Return (X, Y) of the center of cell containing provided text 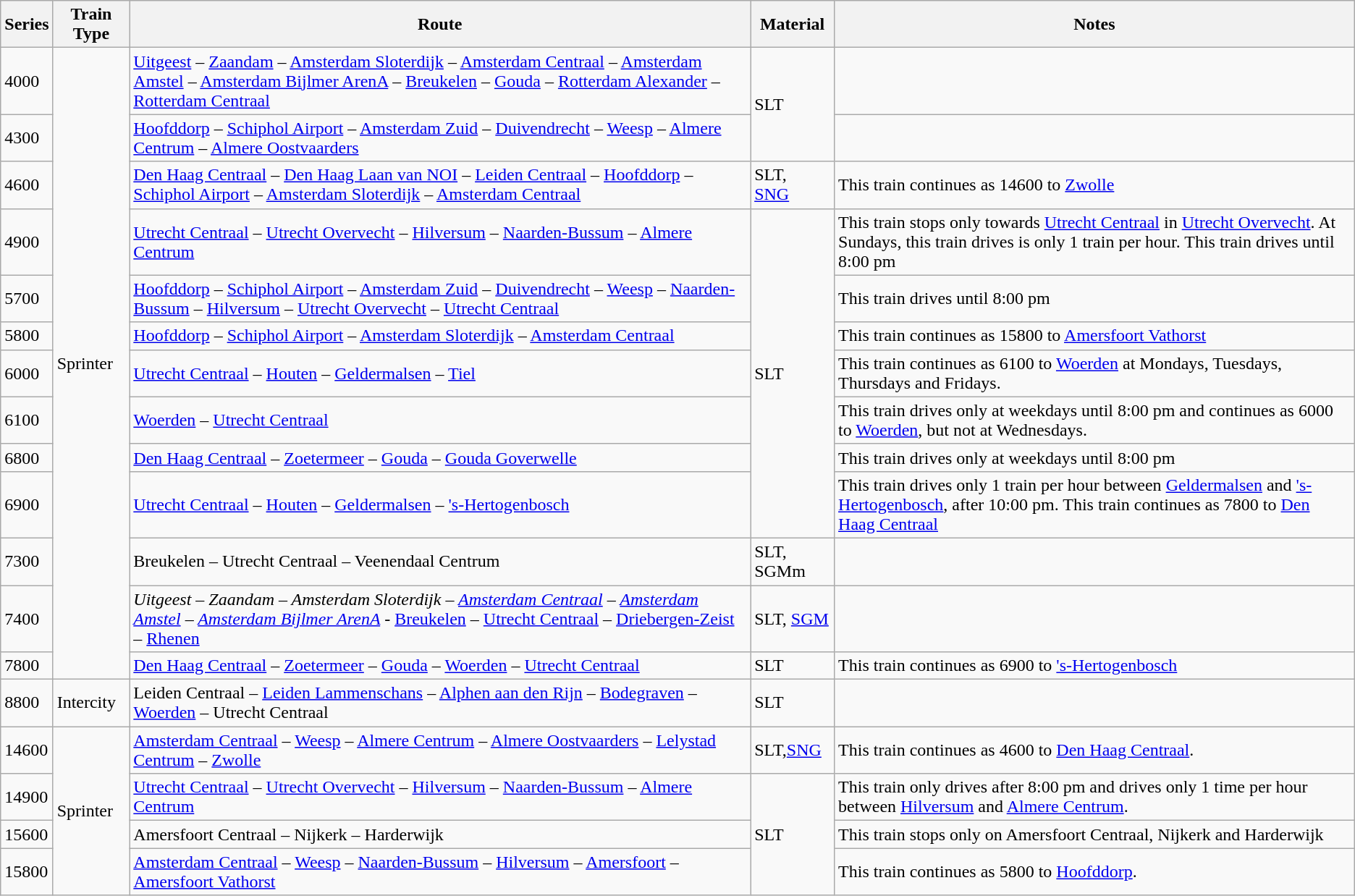
This train continues as 4600 to Den Haag Centraal. (1094, 750)
This train drives until 8:00 pm (1094, 298)
Intercity (91, 703)
7400 (27, 618)
This train continues as 6100 to Woerden at Mondays, Tuesdays, Thursdays and Fridays. (1094, 373)
Den Haag Centraal – Zoetermeer – Gouda – Gouda Goverwelle (440, 457)
Hoofddorp – Schiphol Airport – Amsterdam Zuid – Duivendrecht – Weesp – Naarden-Bussum – Hilversum – Utrecht Overvecht – Utrecht Centraal (440, 298)
Notes (1094, 25)
Train Type (91, 25)
6900 (27, 504)
Amersfoort Centraal – Nijkerk – Harderwijk (440, 834)
This train only drives after 8:00 pm and drives only 1 time per hour between Hilversum and Almere Centrum. (1094, 798)
Material (793, 25)
14900 (27, 798)
5700 (27, 298)
This train continues as 5800 to Hoofddorp. (1094, 871)
8800 (27, 703)
Den Haag Centraal – Den Haag Laan van NOI – Leiden Centraal – Hoofddorp – Schiphol Airport – Amsterdam Sloterdijk – Amsterdam Centraal (440, 185)
Series (27, 25)
Breukelen – Utrecht Centraal – Veenendaal Centrum (440, 562)
Hoofddorp – Schiphol Airport – Amsterdam Zuid – Duivendrecht – Weesp – Almere Centrum – Almere Oostvaarders (440, 138)
This train drives only 1 train per hour between Geldermalsen and 's-Hertogenbosch, after 10:00 pm. This train continues as 7800 to Den Haag Centraal (1094, 504)
SLT, SGMm (793, 562)
4900 (27, 242)
Woerden – Utrecht Centraal (440, 420)
This train stops only on Amersfoort Centraal, Nijkerk and Harderwijk (1094, 834)
Utrecht Centraal – Houten – Geldermalsen – 's-Hertogenbosch (440, 504)
5800 (27, 336)
4600 (27, 185)
7300 (27, 562)
Utrecht Centraal – Houten – Geldermalsen – Tiel (440, 373)
This train drives only at weekdays until 8:00 pm and continues as 6000 to Woerden, but not at Wednesdays. (1094, 420)
4300 (27, 138)
7800 (27, 666)
Amsterdam Centraal – Weesp – Naarden-Bussum – Hilversum – Amersfoort – Amersfoort Vathorst (440, 871)
Hoofddorp – Schiphol Airport – Amsterdam Sloterdijk – Amsterdam Centraal (440, 336)
SLT, SGM (793, 618)
This train continues as 14600 to Zwolle (1094, 185)
6000 (27, 373)
Leiden Centraal – Leiden Lammenschans – Alphen aan den Rijn – Bodegraven – Woerden – Utrecht Centraal (440, 703)
This train continues as 15800 to Amersfoort Vathorst (1094, 336)
6100 (27, 420)
14600 (27, 750)
This train continues as 6900 to 's-Hertogenbosch (1094, 666)
4000 (27, 81)
6800 (27, 457)
This train drives only at weekdays until 8:00 pm (1094, 457)
Den Haag Centraal – Zoetermeer – Gouda – Woerden – Utrecht Centraal (440, 666)
Amsterdam Centraal – Weesp – Almere Centrum – Almere Oostvaarders – Lelystad Centrum – Zwolle (440, 750)
15600 (27, 834)
Route (440, 25)
15800 (27, 871)
